Return the [x, y] coordinate for the center point of the cell that contains the specified text.  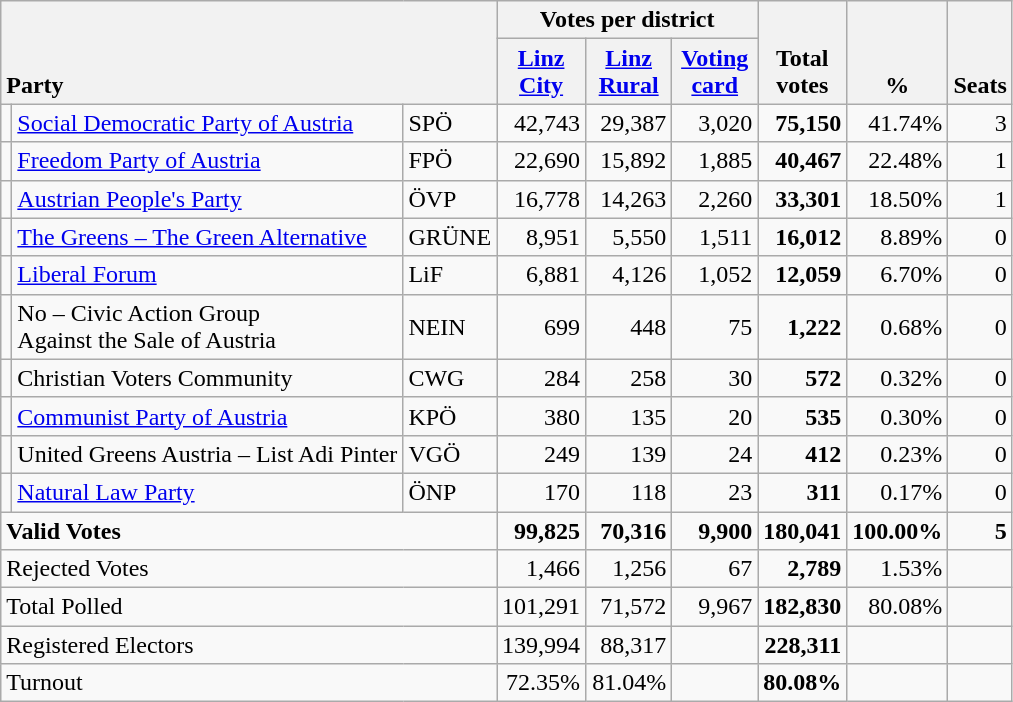
ÖVP [450, 199]
1,885 [715, 161]
40,467 [802, 161]
1,222 [802, 326]
2,789 [802, 569]
LiF [450, 275]
6,881 [542, 275]
Natural Law Party [208, 492]
1.53% [898, 569]
535 [802, 416]
20 [715, 416]
70,316 [629, 531]
6.70% [898, 275]
5 [980, 531]
75 [715, 326]
Social Democratic Party of Austria [208, 123]
GRÜNE [450, 237]
0.68% [898, 326]
228,311 [802, 645]
0.32% [898, 378]
LinzCity [542, 72]
1,052 [715, 275]
30 [715, 378]
135 [629, 416]
412 [802, 454]
No – Civic Action GroupAgainst the Sale of Austria [208, 326]
KPÖ [450, 416]
CWG [450, 378]
ÖNP [450, 492]
LinzRural [629, 72]
Austrian People's Party [208, 199]
Liberal Forum [208, 275]
12,059 [802, 275]
Total Polled [249, 607]
8.89% [898, 237]
SPÖ [450, 123]
33,301 [802, 199]
0.30% [898, 416]
572 [802, 378]
14,263 [629, 199]
% [898, 52]
4,126 [629, 275]
Seats [980, 52]
Christian Voters Community [208, 378]
5,550 [629, 237]
2,260 [715, 199]
284 [542, 378]
9,967 [715, 607]
22,690 [542, 161]
Party [249, 52]
16,778 [542, 199]
100.00% [898, 531]
3,020 [715, 123]
0.23% [898, 454]
41.74% [898, 123]
0.17% [898, 492]
18.50% [898, 199]
Rejected Votes [249, 569]
23 [715, 492]
249 [542, 454]
75,150 [802, 123]
3 [980, 123]
1,256 [629, 569]
Valid Votes [249, 531]
22.48% [898, 161]
118 [629, 492]
101,291 [542, 607]
8,951 [542, 237]
448 [629, 326]
311 [802, 492]
139,994 [542, 645]
29,387 [629, 123]
88,317 [629, 645]
Totalvotes [802, 52]
The Greens – The Green Alternative [208, 237]
180,041 [802, 531]
Votingcard [715, 72]
16,012 [802, 237]
Freedom Party of Austria [208, 161]
699 [542, 326]
81.04% [629, 683]
71,572 [629, 607]
1,466 [542, 569]
380 [542, 416]
24 [715, 454]
1,511 [715, 237]
72.35% [542, 683]
258 [629, 378]
9,900 [715, 531]
NEIN [450, 326]
170 [542, 492]
99,825 [542, 531]
FPÖ [450, 161]
67 [715, 569]
Turnout [249, 683]
United Greens Austria – List Adi Pinter [208, 454]
Votes per district [628, 20]
Registered Electors [249, 645]
15,892 [629, 161]
139 [629, 454]
VGÖ [450, 454]
42,743 [542, 123]
Communist Party of Austria [208, 416]
182,830 [802, 607]
